Locate the cell with the specified text and output its (X, Y) center coordinate. 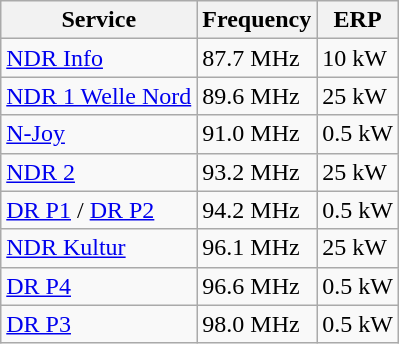
96.1 MHz (257, 248)
Service (99, 20)
ERP (358, 20)
91.0 MHz (257, 134)
DR P4 (99, 286)
93.2 MHz (257, 172)
N-Joy (99, 134)
DR P1 / DR P2 (99, 210)
NDR 1 Welle Nord (99, 96)
89.6 MHz (257, 96)
87.7 MHz (257, 58)
NDR 2 (99, 172)
10 kW (358, 58)
Frequency (257, 20)
NDR Info (99, 58)
96.6 MHz (257, 286)
98.0 MHz (257, 324)
NDR Kultur (99, 248)
94.2 MHz (257, 210)
DR P3 (99, 324)
